Search for the cell housing the specified text and yield its (x, y) center coordinate. 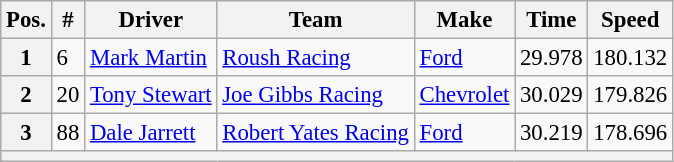
Robert Yates Racing (316, 133)
29.978 (552, 58)
30.029 (552, 95)
Tony Stewart (151, 95)
88 (68, 133)
179.826 (630, 95)
6 (68, 58)
180.132 (630, 58)
Chevrolet (464, 95)
3 (26, 133)
Driver (151, 20)
30.219 (552, 133)
178.696 (630, 133)
Time (552, 20)
# (68, 20)
Make (464, 20)
Dale Jarrett (151, 133)
Joe Gibbs Racing (316, 95)
Roush Racing (316, 58)
20 (68, 95)
2 (26, 95)
Pos. (26, 20)
Team (316, 20)
Mark Martin (151, 58)
Speed (630, 20)
1 (26, 58)
